Pinpoint the cell where the given text exists, returning its (x, y) midpoint coordinate. 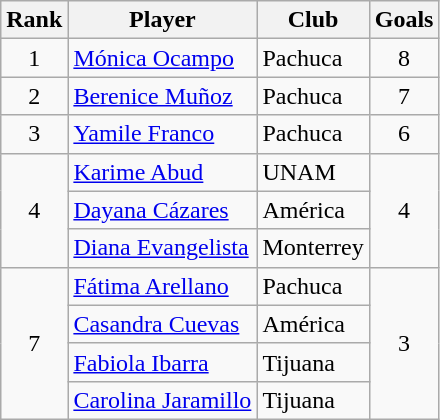
Mónica Ocampo (162, 58)
Fátima Arellano (162, 286)
Club (313, 20)
Monterrey (313, 248)
Casandra Cuevas (162, 324)
UNAM (313, 172)
Yamile Franco (162, 134)
Goals (404, 20)
Carolina Jaramillo (162, 400)
2 (34, 96)
6 (404, 134)
Berenice Muñoz (162, 96)
Dayana Cázares (162, 210)
1 (34, 58)
Player (162, 20)
Karime Abud (162, 172)
Diana Evangelista (162, 248)
Fabiola Ibarra (162, 362)
8 (404, 58)
Rank (34, 20)
